Capture the cell that displays the provided text and extract its [X, Y] central coordinate. 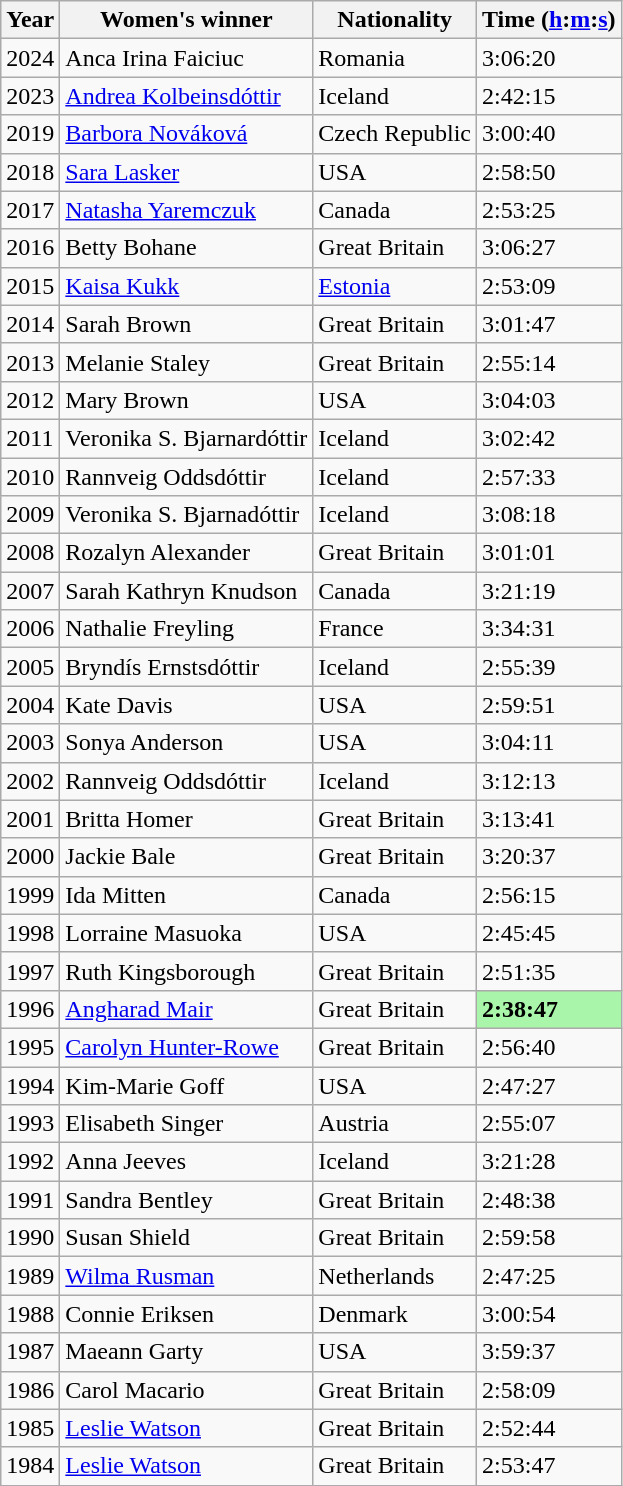
1995 [30, 1047]
2:56:15 [550, 895]
2:52:44 [550, 1428]
3:01:01 [550, 553]
3:12:13 [550, 781]
1991 [30, 1200]
2017 [30, 210]
Maeann Garty [186, 1352]
Time (h:m:s) [550, 20]
1986 [30, 1390]
1988 [30, 1314]
3:00:54 [550, 1314]
3:06:20 [550, 58]
2:42:15 [550, 96]
Anna Jeeves [186, 1162]
Anca Irina Faiciuc [186, 58]
2003 [30, 743]
Year [30, 20]
3:08:18 [550, 515]
2:55:07 [550, 1124]
2008 [30, 553]
Andrea Kolbeinsdóttir [186, 96]
1999 [30, 895]
France [395, 629]
3:04:11 [550, 743]
Betty Bohane [186, 248]
Austria [395, 1124]
3:21:28 [550, 1162]
Barbora Nováková [186, 134]
1989 [30, 1276]
2005 [30, 667]
Angharad Mair [186, 1009]
3:02:42 [550, 438]
2:57:33 [550, 477]
Sandra Bentley [186, 1200]
2004 [30, 705]
Romania [395, 58]
3:01:47 [550, 324]
Nationality [395, 20]
2:53:47 [550, 1466]
3:00:40 [550, 134]
1997 [30, 971]
Britta Homer [186, 819]
2:47:25 [550, 1276]
Denmark [395, 1314]
2:58:09 [550, 1390]
Nathalie Freyling [186, 629]
Kaisa Kukk [186, 286]
1998 [30, 933]
2:53:25 [550, 210]
2:55:14 [550, 362]
2:48:38 [550, 1200]
2:55:39 [550, 667]
3:06:27 [550, 248]
3:21:19 [550, 591]
Carol Macario [186, 1390]
2:56:40 [550, 1047]
Melanie Staley [186, 362]
3:04:03 [550, 400]
2:58:50 [550, 172]
2019 [30, 134]
3:34:31 [550, 629]
2002 [30, 781]
2016 [30, 248]
2:59:51 [550, 705]
3:20:37 [550, 857]
1993 [30, 1124]
Czech Republic [395, 134]
2024 [30, 58]
Sarah Kathryn Knudson [186, 591]
2023 [30, 96]
Wilma Rusman [186, 1276]
2007 [30, 591]
2014 [30, 324]
3:59:37 [550, 1352]
1985 [30, 1428]
Rozalyn Alexander [186, 553]
Susan Shield [186, 1238]
Bryndís Ernstsdóttir [186, 667]
2012 [30, 400]
Natasha Yaremczuk [186, 210]
Kate Davis [186, 705]
2010 [30, 477]
1992 [30, 1162]
Kim-Marie Goff [186, 1085]
Elisabeth Singer [186, 1124]
2:45:45 [550, 933]
Jackie Bale [186, 857]
1984 [30, 1466]
2:53:09 [550, 286]
1994 [30, 1085]
Lorraine Masuoka [186, 933]
Carolyn Hunter-Rowe [186, 1047]
2001 [30, 819]
Sonya Anderson [186, 743]
2000 [30, 857]
Veronika S. Bjarnadóttir [186, 515]
3:13:41 [550, 819]
2:38:47 [550, 1009]
Connie Eriksen [186, 1314]
2015 [30, 286]
2:47:27 [550, 1085]
2:59:58 [550, 1238]
Ruth Kingsborough [186, 971]
2006 [30, 629]
1990 [30, 1238]
Sara Lasker [186, 172]
Mary Brown [186, 400]
Ida Mitten [186, 895]
2018 [30, 172]
2013 [30, 362]
Veronika S. Bjarnardóttir [186, 438]
Estonia [395, 286]
Netherlands [395, 1276]
2009 [30, 515]
Sarah Brown [186, 324]
1987 [30, 1352]
Women's winner [186, 20]
2011 [30, 438]
2:51:35 [550, 971]
1996 [30, 1009]
